Extract the [x, y] coordinate from the center of the cell holding the provided text.  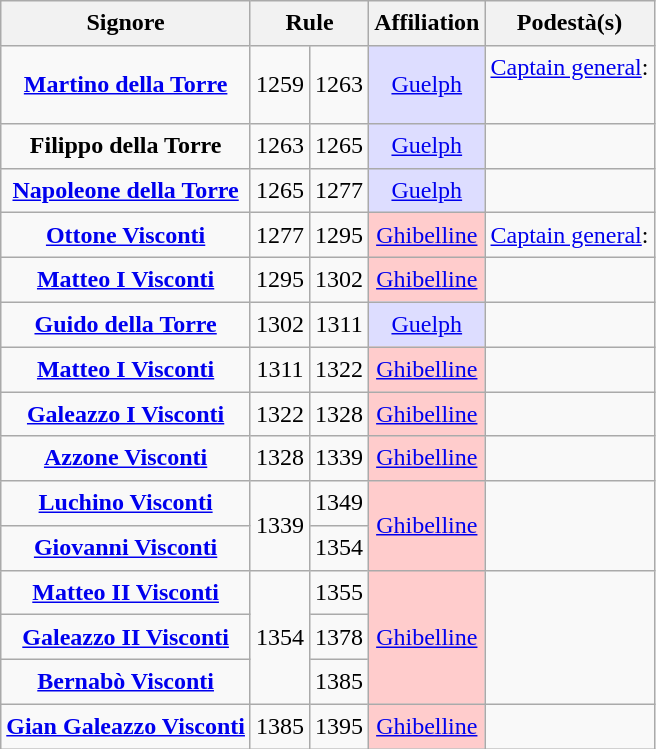
1378 [340, 638]
Azzone Visconti [126, 458]
Galeazzo I Visconti [126, 414]
Martino della Torre [126, 84]
Affiliation [427, 24]
1355 [340, 592]
Filippo della Torre [126, 146]
Signore [126, 24]
Podestà(s) [570, 24]
Luchino Visconti [126, 504]
Galeazzo II Visconti [126, 638]
Matteo II Visconti [126, 592]
1349 [340, 504]
Gian Galeazzo Visconti [126, 726]
1259 [280, 84]
Ottone Visconti [126, 236]
Rule [309, 24]
Bernabò Visconti [126, 682]
Napoleone della Torre [126, 190]
1395 [340, 726]
Guido della Torre [126, 324]
Giovanni Visconti [126, 548]
